Extract the (x, y) coordinate from the center of the cell holding the provided text.  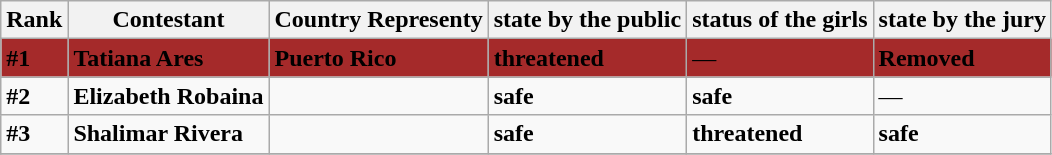
Puerto Rico (378, 58)
#3 (34, 134)
Contestant (168, 20)
Tatiana Ares (168, 58)
state by the public (587, 20)
#2 (34, 96)
Rank (34, 20)
state by the jury (962, 20)
Shalimar Rivera (168, 134)
Elizabeth Robaina (168, 96)
status of the girls (780, 20)
Country Representy (378, 20)
#1 (34, 58)
Removed (962, 58)
